From the cell containing the given text, extract its center point as (x, y) coordinate. 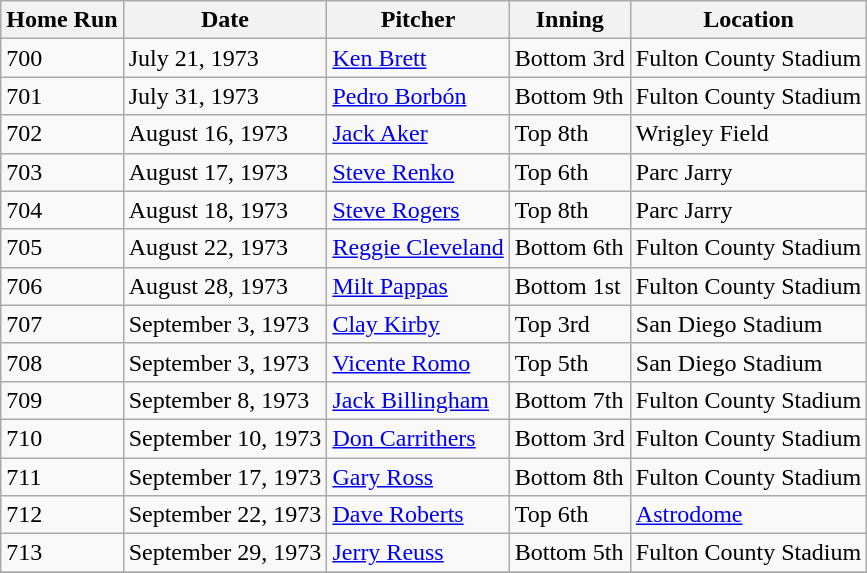
August 28, 1973 (225, 286)
September 8, 1973 (225, 400)
August 16, 1973 (225, 134)
711 (62, 477)
Vicente Romo (418, 362)
Pedro Borbón (418, 96)
Milt Pappas (418, 286)
710 (62, 438)
Jack Billingham (418, 400)
Home Run (62, 20)
Bottom 1st (570, 286)
August 17, 1973 (225, 172)
708 (62, 362)
September 22, 1973 (225, 515)
August 22, 1973 (225, 248)
Gary Ross (418, 477)
August 18, 1973 (225, 210)
Steve Renko (418, 172)
Don Carrithers (418, 438)
706 (62, 286)
Jack Aker (418, 134)
705 (62, 248)
July 21, 1973 (225, 58)
September 29, 1973 (225, 553)
Location (748, 20)
Bottom 9th (570, 96)
702 (62, 134)
713 (62, 553)
Clay Kirby (418, 324)
Pitcher (418, 20)
Bottom 5th (570, 553)
Top 5th (570, 362)
Wrigley Field (748, 134)
Dave Roberts (418, 515)
Jerry Reuss (418, 553)
712 (62, 515)
704 (62, 210)
Reggie Cleveland (418, 248)
Top 3rd (570, 324)
Inning (570, 20)
July 31, 1973 (225, 96)
703 (62, 172)
701 (62, 96)
September 17, 1973 (225, 477)
Bottom 7th (570, 400)
Astrodome (748, 515)
707 (62, 324)
Bottom 6th (570, 248)
709 (62, 400)
700 (62, 58)
Bottom 8th (570, 477)
September 10, 1973 (225, 438)
Ken Brett (418, 58)
Steve Rogers (418, 210)
Date (225, 20)
